Search for the cell housing the specified text and yield its [X, Y] center coordinate. 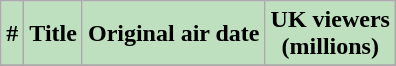
UK viewers(millions) [330, 34]
Title [54, 34]
# [12, 34]
Original air date [174, 34]
